Output the (x, y) coordinate of the center of the cell containing the given text.  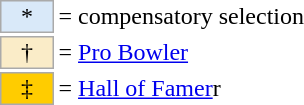
* (27, 16)
‡ (27, 88)
† (27, 52)
